Detect which cell encompasses the target text, then output its [x, y] center coordinate. 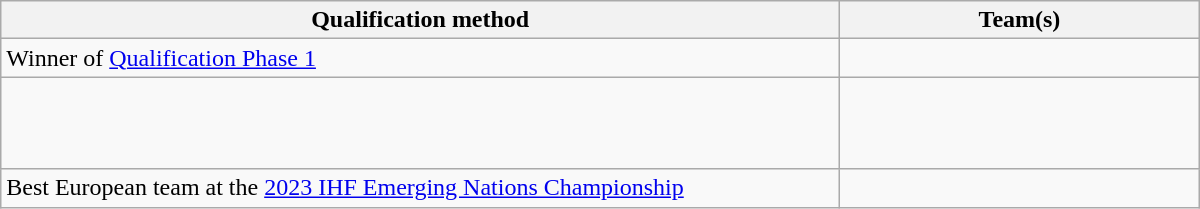
Qualification method [420, 20]
Winner of Qualification Phase 1 [420, 58]
Best European team at the 2023 IHF Emerging Nations Championship [420, 188]
Team(s) [1020, 20]
